For the text-containing cell, return its midpoint in (x, y) coordinate format. 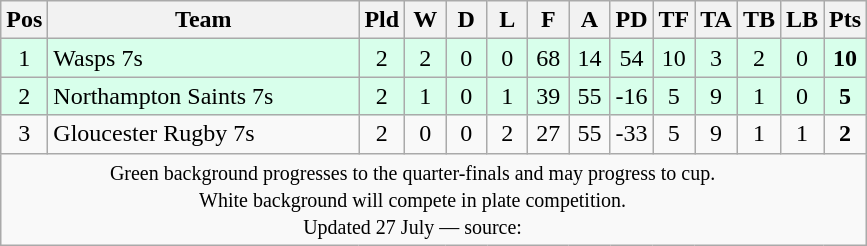
Gloucester Rugby 7s (204, 134)
-33 (632, 134)
Pos (24, 20)
68 (548, 58)
27 (548, 134)
TF (674, 20)
D (466, 20)
LB (802, 20)
Wasps 7s (204, 58)
-16 (632, 96)
F (548, 20)
TB (758, 20)
PD (632, 20)
Northampton Saints 7s (204, 96)
39 (548, 96)
A (590, 20)
Team (204, 20)
W (426, 20)
L (508, 20)
Pld (382, 20)
54 (632, 58)
14 (590, 58)
TA (716, 20)
Pts (846, 20)
